Capture the cell that displays the provided text and extract its (X, Y) central coordinate. 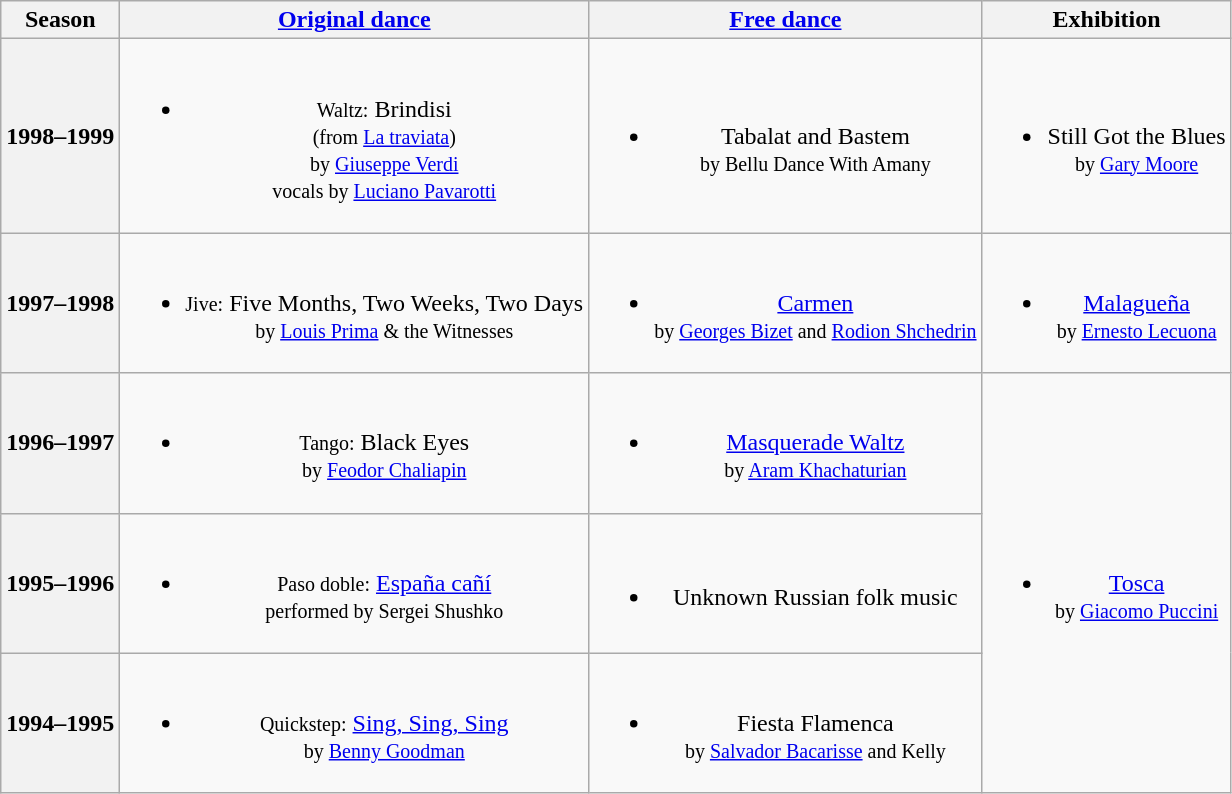
Season (60, 20)
Malagueña by Ernesto Lecuona (1106, 303)
Jive: Five Months, Two Weeks, Two Days by Louis Prima & the Witnesses (354, 303)
Tabalat and Bastem by Bellu Dance With Amany (786, 136)
Quickstep: Sing, Sing, Sing by Benny Goodman (354, 723)
1998–1999 (60, 136)
Exhibition (1106, 20)
1995–1996 (60, 583)
Unknown Russian folk music (786, 583)
Tosca by Giacomo Puccini (1106, 583)
Fiesta Flamenca by Salvador Bacarisse and Kelly (786, 723)
Carmen by Georges Bizet and Rodion Shchedrin (786, 303)
Still Got the Blues by Gary Moore (1106, 136)
1997–1998 (60, 303)
Masquerade Waltz by Aram Khachaturian (786, 443)
1994–1995 (60, 723)
Waltz: Brindisi (from La traviata) by Giuseppe Verdi vocals by Luciano Pavarotti (354, 136)
Free dance (786, 20)
Paso doble: España cañí performed by Sergei Shushko (354, 583)
Tango: Black Eyes by Feodor Chaliapin (354, 443)
1996–1997 (60, 443)
Original dance (354, 20)
